Search for the cell housing the specified text and yield its [x, y] center coordinate. 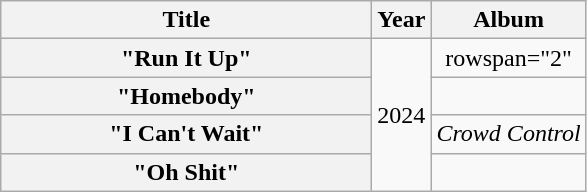
"Oh Shit" [186, 172]
"I Can't Wait" [186, 134]
Title [186, 20]
2024 [402, 115]
"Homebody" [186, 96]
Year [402, 20]
rowspan="2" [508, 58]
"Run It Up" [186, 58]
Crowd Control [508, 134]
Album [508, 20]
